Identify which cell holds the provided text, then report its [x, y] central coordinate. 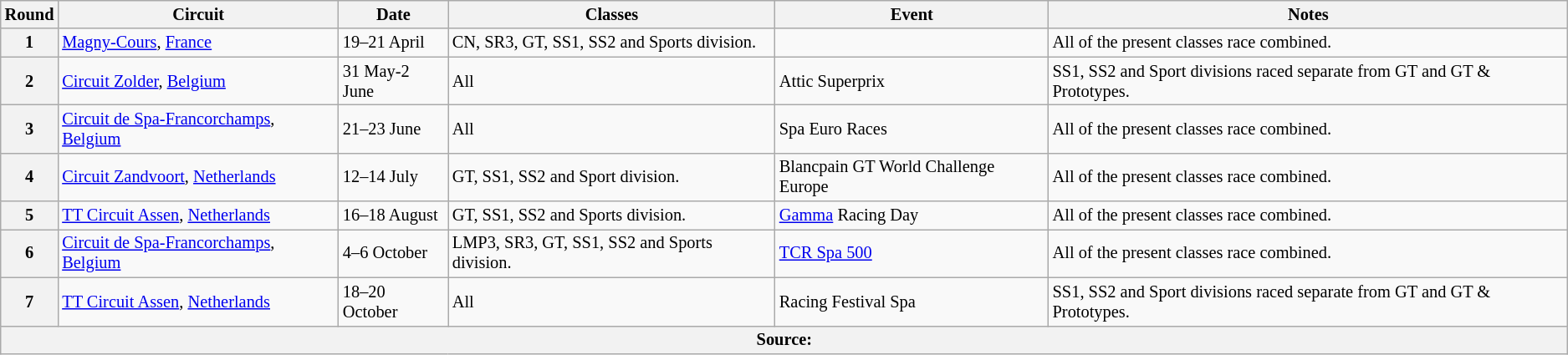
4 [30, 177]
18–20 October [393, 302]
Notes [1308, 14]
Circuit [198, 14]
3 [30, 129]
Source: [784, 340]
LMP3, SR3, GT, SS1, SS2 and Sports division. [612, 253]
19–21 April [393, 43]
4–6 October [393, 253]
2 [30, 81]
CN, SR3, GT, SS1, SS2 and Sports division. [612, 43]
TCR Spa 500 [912, 253]
Circuit Zolder, Belgium [198, 81]
12–14 July [393, 177]
1 [30, 43]
31 May-2 June [393, 81]
21–23 June [393, 129]
Date [393, 14]
Racing Festival Spa [912, 302]
GT, SS1, SS2 and Sport division. [612, 177]
Round [30, 14]
Gamma Racing Day [912, 216]
5 [30, 216]
Blancpain GT World Challenge Europe [912, 177]
Attic Superprix [912, 81]
16–18 August [393, 216]
6 [30, 253]
Circuit Zandvoort, Netherlands [198, 177]
7 [30, 302]
Spa Euro Races [912, 129]
Classes [612, 14]
Magny-Cours, France [198, 43]
Event [912, 14]
GT, SS1, SS2 and Sports division. [612, 216]
